Identify which cell holds the provided text, then report its [x, y] central coordinate. 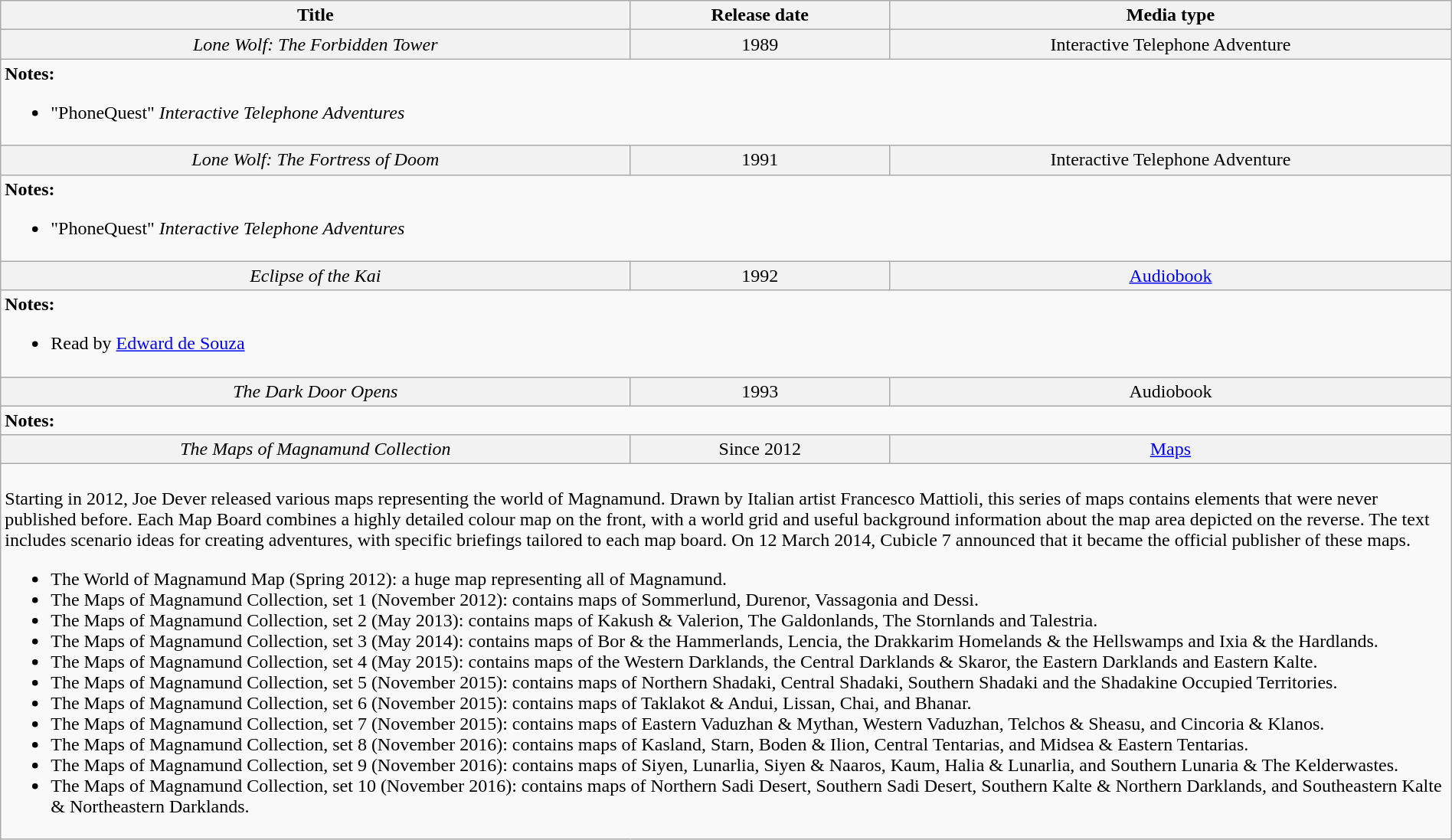
Notes:Read by Edward de Souza [726, 334]
Lone Wolf: The Forbidden Tower [316, 44]
Notes: [726, 420]
Release date [760, 15]
Since 2012 [760, 449]
The Maps of Magnamund Collection [316, 449]
Title [316, 15]
1992 [760, 276]
Media type [1171, 15]
The Dark Door Opens [316, 391]
1993 [760, 391]
Eclipse of the Kai [316, 276]
1991 [760, 160]
Lone Wolf: The Fortress of Doom [316, 160]
Maps [1171, 449]
1989 [760, 44]
